Return the (x, y) coordinate for the center point of the cell that contains the specified text.  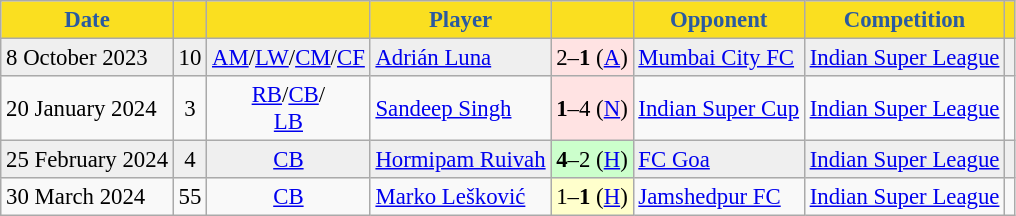
FC Goa (718, 160)
Mumbai City FC (718, 58)
10 (190, 58)
Indian Super Cup (718, 108)
1–1 (H) (592, 197)
2–1 (A) (592, 58)
1–4 (N) (592, 108)
Marko Lešković (460, 197)
RB/CB/LB (288, 108)
Jamshedpur FC (718, 197)
25 February 2024 (88, 160)
Opponent (718, 20)
3 (190, 108)
4–2 (H) (592, 160)
30 March 2024 (88, 197)
Competition (904, 20)
55 (190, 197)
AM/LW/CM/CF (288, 58)
20 January 2024 (88, 108)
Hormipam Ruivah (460, 160)
Date (88, 20)
4 (190, 160)
Adrián Luna (460, 58)
Player (460, 20)
Sandeep Singh (460, 108)
8 October 2023 (88, 58)
